Find where the given text appears and provide that cell's center as (X, Y) coordinate. 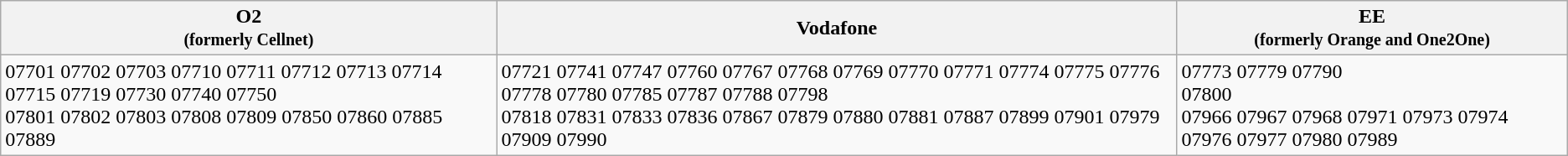
07773 07779 077900780007966 07967 07968 07971 07973 07974 07976 07977 07980 07989 (1372, 106)
EE(formerly Orange and One2One) (1372, 29)
Vodafone (837, 29)
O2(formerly Cellnet) (249, 29)
07701 07702 07703 07710 07711 07712 07713 07714 07715 07719 07730 07740 0775007801 07802 07803 07808 07809 07850 07860 07885 07889 (249, 106)
